Return [X, Y] of the center of cell containing provided text 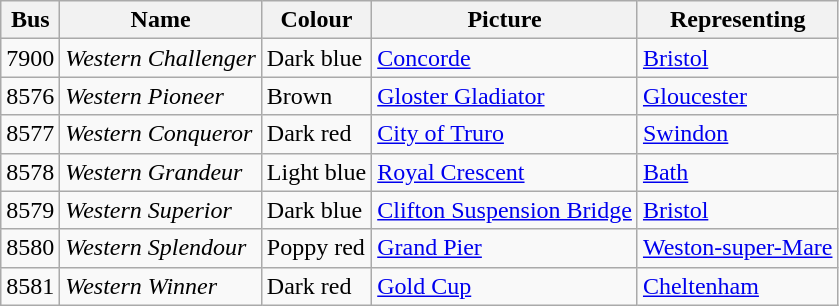
Poppy red [316, 248]
Gloucester [738, 96]
Name [160, 20]
Representing [738, 20]
Western Winner [160, 286]
Picture [505, 20]
Swindon [738, 134]
8581 [30, 286]
Gold Cup [505, 286]
Western Conqueror [160, 134]
Concorde [505, 58]
Cheltenham [738, 286]
Light blue [316, 172]
City of Truro [505, 134]
Colour [316, 20]
Western Grandeur [160, 172]
8576 [30, 96]
8578 [30, 172]
8577 [30, 134]
Western Pioneer [160, 96]
Bath [738, 172]
Western Challenger [160, 58]
7900 [30, 58]
Gloster Gladiator [505, 96]
Royal Crescent [505, 172]
Grand Pier [505, 248]
Western Splendour [160, 248]
Clifton Suspension Bridge [505, 210]
Weston-super-Mare [738, 248]
8579 [30, 210]
8580 [30, 248]
Bus [30, 20]
Brown [316, 96]
Western Superior [160, 210]
